Locate the cell with the specified text and output its (x, y) center coordinate. 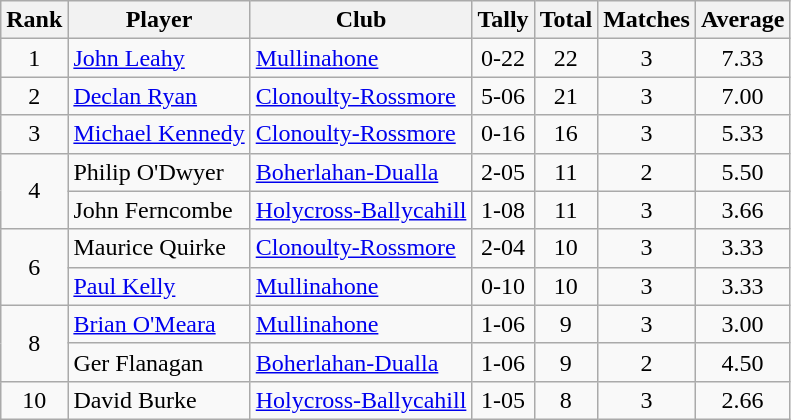
John Ferncombe (159, 210)
1-08 (503, 210)
16 (566, 134)
7.33 (742, 58)
22 (566, 58)
Philip O'Dwyer (159, 172)
21 (566, 96)
Matches (647, 20)
1-05 (503, 400)
Average (742, 20)
David Burke (159, 400)
2.66 (742, 400)
7.00 (742, 96)
0-22 (503, 58)
5.33 (742, 134)
2-05 (503, 172)
5.50 (742, 172)
John Leahy (159, 58)
1 (34, 58)
Brian O'Meara (159, 324)
Rank (34, 20)
2-04 (503, 248)
Player (159, 20)
Ger Flanagan (159, 362)
Paul Kelly (159, 286)
Club (361, 20)
5-06 (503, 96)
4.50 (742, 362)
Total (566, 20)
3.00 (742, 324)
Declan Ryan (159, 96)
6 (34, 267)
Maurice Quirke (159, 248)
0-16 (503, 134)
0-10 (503, 286)
Tally (503, 20)
3.66 (742, 210)
Michael Kennedy (159, 134)
4 (34, 191)
